Search for the cell housing the specified text and yield its [X, Y] center coordinate. 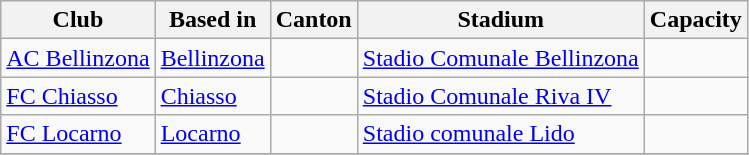
Capacity [696, 20]
Locarno [212, 134]
FC Chiasso [78, 96]
Club [78, 20]
Chiasso [212, 96]
AC Bellinzona [78, 58]
Bellinzona [212, 58]
Stadio comunale Lido [500, 134]
Stadium [500, 20]
FC Locarno [78, 134]
Stadio Comunale Bellinzona [500, 58]
Based in [212, 20]
Canton [314, 20]
Stadio Comunale Riva IV [500, 96]
